Return (x, y) of the center of cell containing provided text 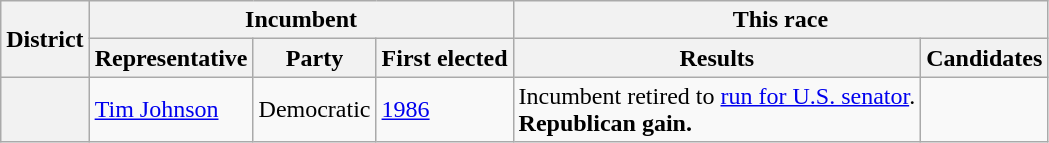
Representative (171, 58)
Democratic (314, 110)
First elected (444, 58)
Incumbent retired to run for U.S. senator.Republican gain. (717, 110)
1986 (444, 110)
Incumbent (301, 20)
Candidates (984, 58)
This race (780, 20)
Results (717, 58)
Tim Johnson (171, 110)
Party (314, 58)
District (45, 39)
